Find where the given text appears and provide that cell's center as (x, y) coordinate. 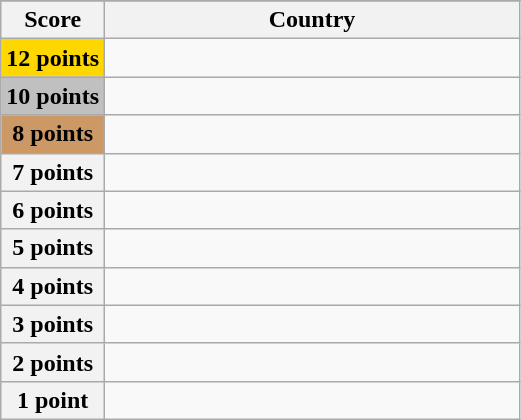
Score (53, 20)
8 points (53, 134)
Country (312, 20)
2 points (53, 362)
12 points (53, 58)
1 point (53, 400)
4 points (53, 286)
6 points (53, 210)
5 points (53, 248)
3 points (53, 324)
7 points (53, 172)
10 points (53, 96)
